Find where the given text appears and provide that cell's center as (x, y) coordinate. 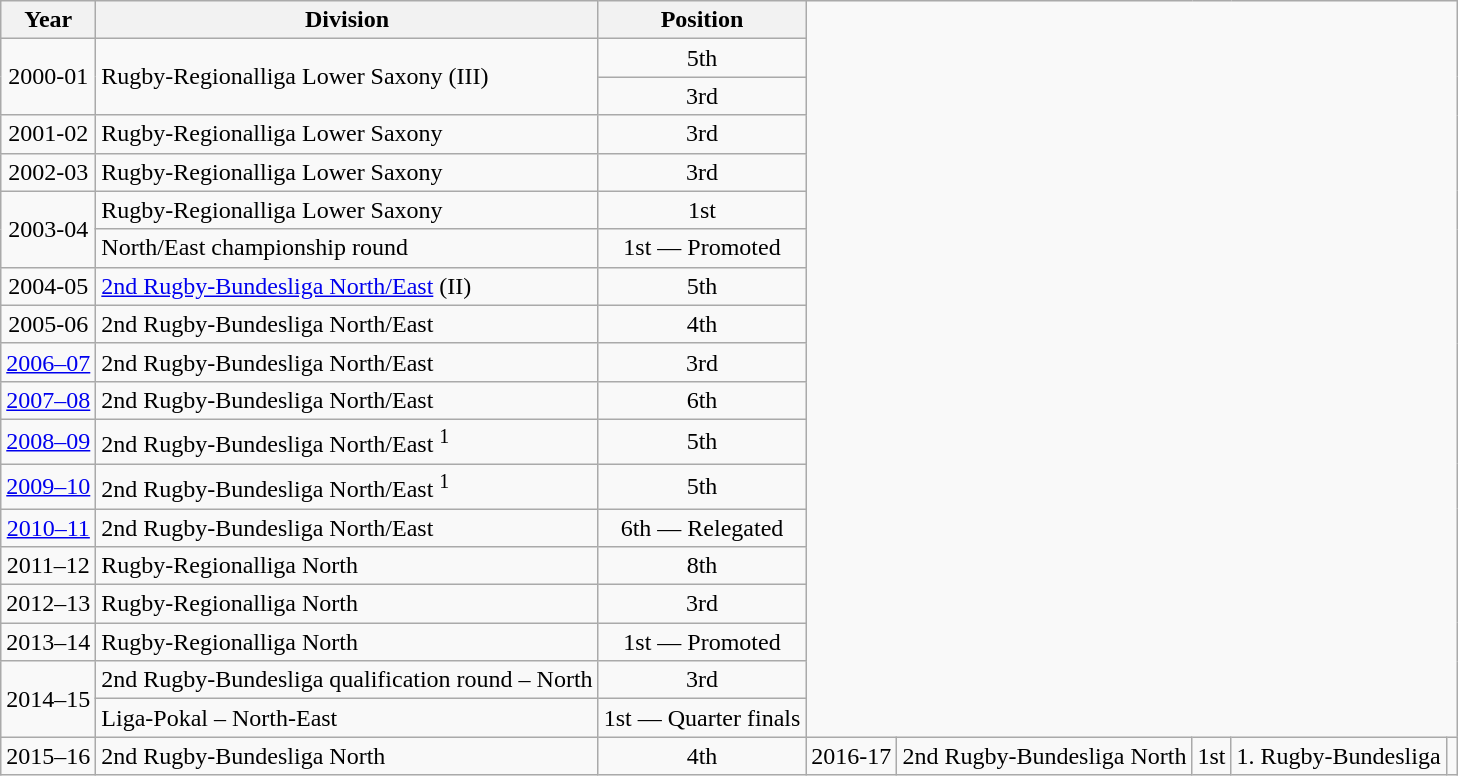
Year (48, 20)
2016-17 (852, 756)
2006–07 (48, 362)
Rugby-Regionalliga Lower Saxony (III) (347, 77)
North/East championship round (347, 248)
2009–10 (48, 486)
1st — Quarter finals (702, 718)
2003-04 (48, 229)
Division (347, 20)
2000-01 (48, 77)
2010–11 (48, 528)
1. Rugby-Bundesliga (1338, 756)
2002-03 (48, 172)
2012–13 (48, 604)
6th (702, 400)
2015–16 (48, 756)
2001-02 (48, 134)
2004-05 (48, 286)
Position (702, 20)
2013–14 (48, 642)
6th — Relegated (702, 528)
2nd Rugby-Bundesliga qualification round – North (347, 680)
2nd Rugby-Bundesliga North/East (II) (347, 286)
8th (702, 566)
2011–12 (48, 566)
2007–08 (48, 400)
2005-06 (48, 324)
2008–09 (48, 442)
2014–15 (48, 699)
Liga-Pokal – North-East (347, 718)
